Locate the cell with the specified text and output its [X, Y] center coordinate. 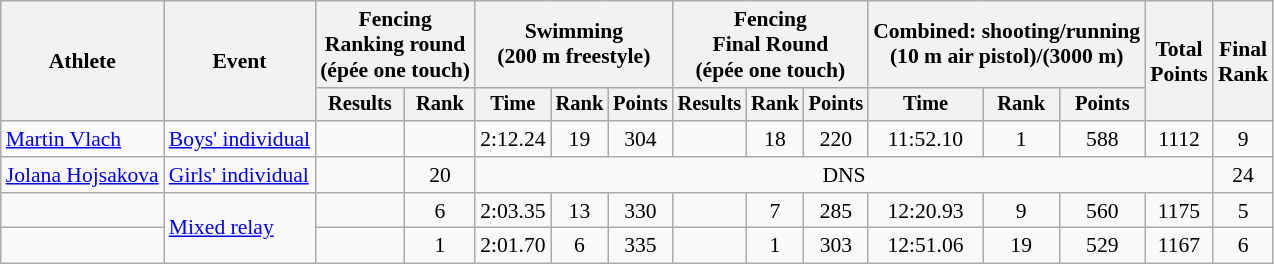
588 [1102, 139]
330 [640, 211]
1112 [1179, 139]
12:51.06 [926, 246]
220 [836, 139]
Martin Vlach [82, 139]
TotalPoints [1179, 61]
18 [775, 139]
20 [440, 175]
7 [775, 211]
Mixed relay [240, 228]
1167 [1179, 246]
FinalRank [1244, 61]
24 [1244, 175]
1175 [1179, 211]
Athlete [82, 61]
Boys' individual [240, 139]
Event [240, 61]
DNS [844, 175]
Jolana Hojsakova [82, 175]
5 [1244, 211]
11:52.10 [926, 139]
303 [836, 246]
12:20.93 [926, 211]
Girls' individual [240, 175]
Combined: shooting/running(10 m air pistol)/(3000 m) [1006, 44]
529 [1102, 246]
2:03.35 [512, 211]
285 [836, 211]
560 [1102, 211]
FencingFinal Round(épée one touch) [771, 44]
2:01.70 [512, 246]
FencingRanking round(épée one touch) [395, 44]
Swimming(200 m freestyle) [574, 44]
304 [640, 139]
2:12.24 [512, 139]
335 [640, 246]
13 [580, 211]
